Locate the cell with the specified text and output its (X, Y) center coordinate. 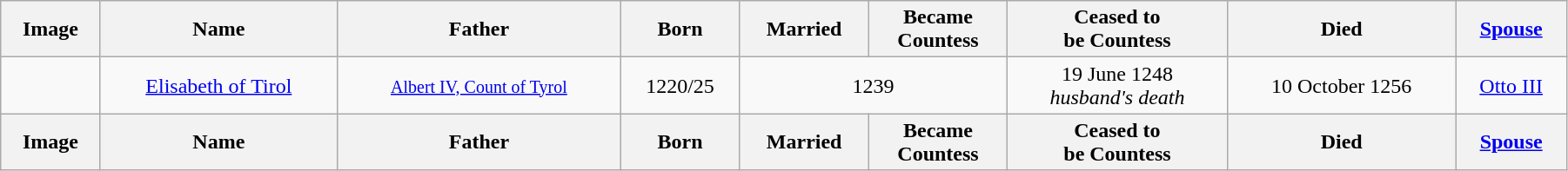
Otto III (1511, 85)
Albert IV, Count of Tyrol (479, 85)
1239 (874, 85)
Elisabeth of Tirol (219, 85)
19 June 1248husband's death (1117, 85)
10 October 1256 (1341, 85)
1220/25 (680, 85)
